Capture the cell that displays the provided text and extract its (X, Y) central coordinate. 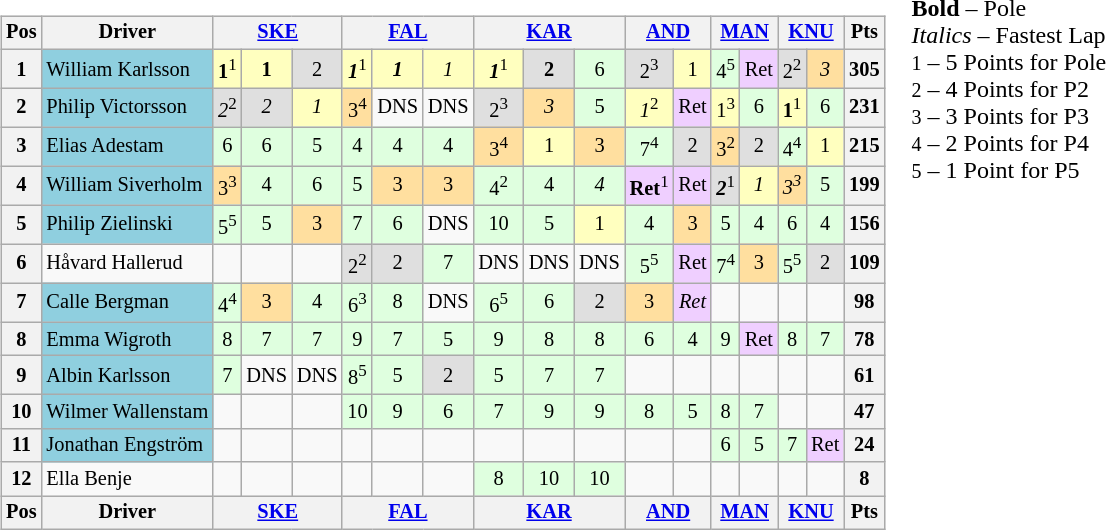
109 (864, 264)
Wilmer Wallenstam (127, 412)
47 (864, 412)
William Karlsson (127, 68)
21 (725, 186)
78 (864, 339)
Philip Victorsson (127, 108)
Jonathan Engström (127, 445)
63 (357, 302)
Ret1 (650, 186)
215 (864, 146)
Philip Zielinski (127, 224)
Calle Bergman (127, 302)
156 (864, 224)
85 (357, 376)
199 (864, 186)
Håvard Hallerud (127, 264)
231 (864, 108)
Albin Karlsson (127, 376)
305 (864, 68)
Elias Adestam (127, 146)
24 (864, 445)
65 (498, 302)
98 (864, 302)
45 (725, 68)
13 (725, 108)
32 (725, 146)
Ella Benje (127, 479)
Emma Wigroth (127, 339)
William Siverholm (127, 186)
61 (864, 376)
42 (498, 186)
